Detect which cell encompasses the target text, then output its [X, Y] center coordinate. 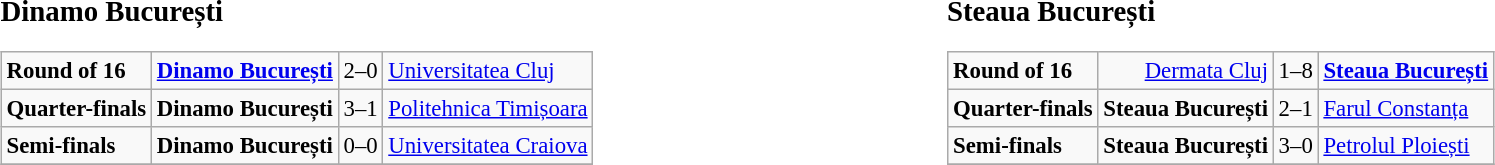
Politehnica Timișoara [488, 109]
0–0 [360, 146]
Universitatea Cluj [488, 71]
3–1 [360, 109]
1–8 [1296, 71]
Dermata Cluj [1186, 71]
Farul Constanța [1406, 109]
3–0 [1296, 146]
Petrolul Ploiești [1406, 146]
2–1 [1296, 109]
2–0 [360, 71]
Universitatea Craiova [488, 146]
